Identify which cell holds the provided text, then report its [x, y] central coordinate. 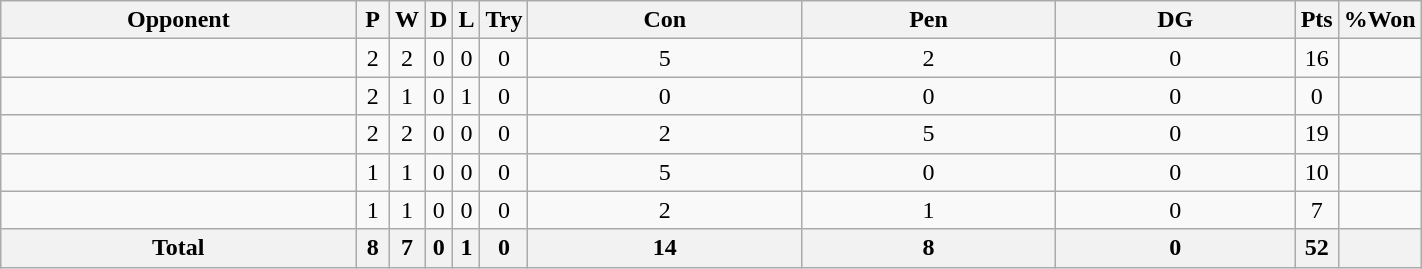
W [406, 20]
P [373, 20]
Con [665, 20]
10 [1316, 172]
%Won [1380, 20]
D [438, 20]
Pts [1316, 20]
Total [178, 248]
Pen [928, 20]
DG [1175, 20]
Try [504, 20]
14 [665, 248]
19 [1316, 134]
52 [1316, 248]
L [466, 20]
16 [1316, 58]
Opponent [178, 20]
